Pinpoint the cell where the given text exists, returning its (X, Y) midpoint coordinate. 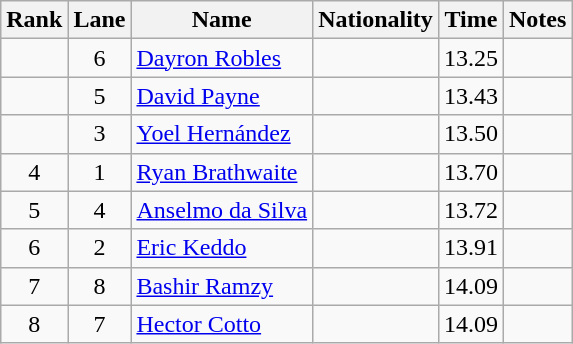
Nationality (376, 20)
Hector Cotto (222, 324)
Dayron Robles (222, 58)
13.91 (470, 248)
David Payne (222, 96)
13.25 (470, 58)
Notes (537, 20)
Anselmo da Silva (222, 210)
3 (100, 134)
13.50 (470, 134)
13.70 (470, 172)
Name (222, 20)
Time (470, 20)
13.43 (470, 96)
Lane (100, 20)
Eric Keddo (222, 248)
Yoel Hernández (222, 134)
13.72 (470, 210)
Rank (34, 20)
Ryan Brathwaite (222, 172)
1 (100, 172)
Bashir Ramzy (222, 286)
2 (100, 248)
